Determine the [x, y] coordinate at the center of the cell enclosing the given text.  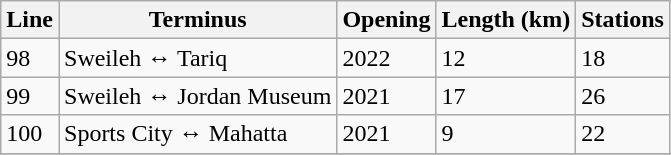
Sweileh ↔ Tariq [197, 58]
98 [30, 58]
99 [30, 96]
2022 [386, 58]
Stations [623, 20]
Sports City ↔ Mahatta [197, 134]
22 [623, 134]
12 [506, 58]
17 [506, 96]
26 [623, 96]
Terminus [197, 20]
Length (km) [506, 20]
Sweileh ↔ Jordan Museum [197, 96]
18 [623, 58]
9 [506, 134]
Line [30, 20]
100 [30, 134]
Opening [386, 20]
